Search for the cell housing the specified text and yield its [X, Y] center coordinate. 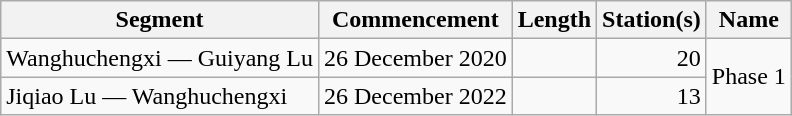
13 [652, 96]
26 December 2022 [415, 96]
Name [748, 20]
Segment [160, 20]
Length [554, 20]
Wanghuchengxi — Guiyang Lu [160, 58]
Station(s) [652, 20]
Commencement [415, 20]
26 December 2020 [415, 58]
20 [652, 58]
Phase 1 [748, 77]
Jiqiao Lu — Wanghuchengxi [160, 96]
